Locate the cell with the specified text and output its (x, y) center coordinate. 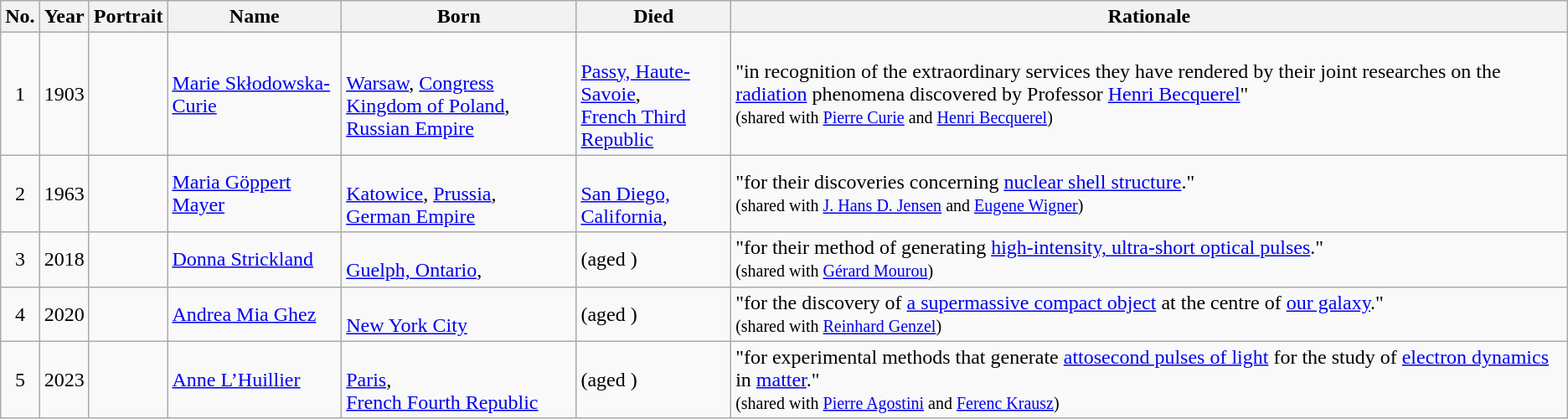
Portrait (128, 17)
"for their method of generating high-intensity, ultra-short optical pulses."(shared with Gérard Mourou) (1149, 260)
Name (255, 17)
Anne L’Huillier (255, 380)
2023 (64, 380)
"for the discovery of a supermassive compact object at the centre of our galaxy."(shared with Reinhard Genzel) (1149, 313)
2 (20, 194)
"for their discoveries concerning nuclear shell structure."(shared with J. Hans D. Jensen and Eugene Wigner) (1149, 194)
Died (653, 17)
Warsaw, Congress Kingdom of Poland, Russian Empire (459, 94)
1963 (64, 194)
2018 (64, 260)
2020 (64, 313)
4 (20, 313)
Guelph, Ontario, (459, 260)
New York City (459, 313)
Katowice, Prussia, German Empire (459, 194)
San Diego, California, (653, 194)
Paris, French Fourth Republic (459, 380)
3 (20, 260)
5 (20, 380)
Marie Skłodowska-Curie (255, 94)
Rationale (1149, 17)
Maria Göppert Mayer (255, 194)
Andrea Mia Ghez (255, 313)
Year (64, 17)
1903 (64, 94)
No. (20, 17)
1 (20, 94)
Passy, Haute-Savoie, French Third Republic (653, 94)
Born (459, 17)
Donna Strickland (255, 260)
